Extract the [X, Y] coordinate from the center of the cell holding the provided text.  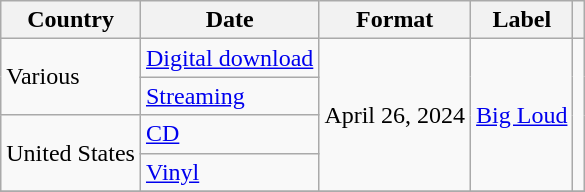
Vinyl [229, 172]
Digital download [229, 58]
Country [71, 20]
Streaming [229, 96]
Various [71, 77]
CD [229, 134]
United States [71, 153]
Date [229, 20]
Format [395, 20]
April 26, 2024 [395, 115]
Big Loud [522, 115]
Label [522, 20]
